Find where the given text appears and provide that cell's center as (X, Y) coordinate. 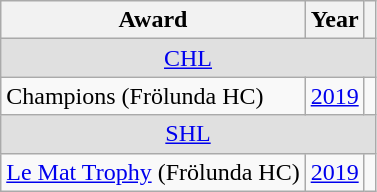
Award (153, 20)
Year (334, 20)
SHL (188, 134)
Le Mat Trophy (Frölunda HC) (153, 172)
CHL (188, 58)
Champions (Frölunda HC) (153, 96)
